Return the (X, Y) coordinate for the center point of the cell that contains the specified text.  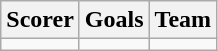
Scorer (40, 20)
Team (183, 20)
Goals (114, 20)
